Identify which cell holds the provided text, then report its (X, Y) central coordinate. 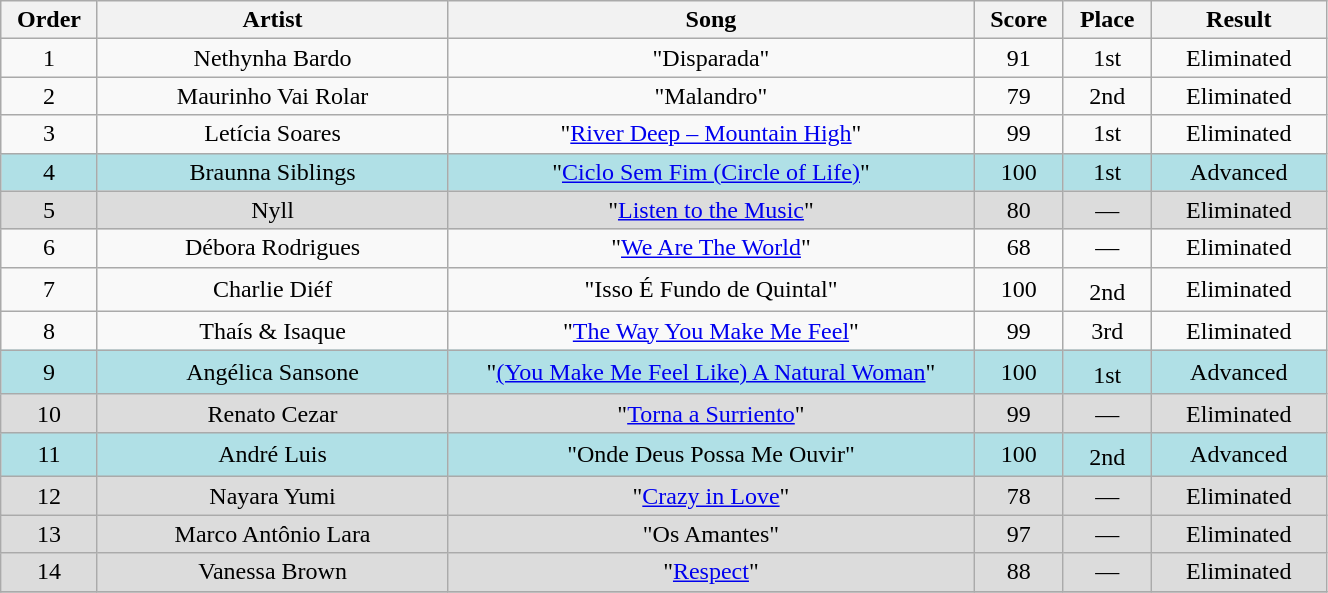
Marco Antônio Lara (272, 534)
79 (1018, 96)
68 (1018, 248)
3 (49, 134)
10 (49, 413)
"Malandro" (711, 96)
5 (49, 210)
Nayara Yumi (272, 496)
"Os Amantes" (711, 534)
91 (1018, 58)
"Onde Deus Possa Me Ouvir" (711, 454)
"We Are The World" (711, 248)
Charlie Diéf (272, 290)
"Isso É Fundo de Quintal" (711, 290)
2 (49, 96)
Letícia Soares (272, 134)
6 (49, 248)
Score (1018, 20)
"Disparada" (711, 58)
"Listen to the Music" (711, 210)
Artist (272, 20)
Result (1238, 20)
12 (49, 496)
Braunna Siblings (272, 172)
"Torna a Surriento" (711, 413)
14 (49, 572)
7 (49, 290)
9 (49, 372)
88 (1018, 572)
11 (49, 454)
Nethynha Bardo (272, 58)
Renato Cezar (272, 413)
Nyll (272, 210)
"Respect" (711, 572)
Maurinho Vai Rolar (272, 96)
"Crazy in Love" (711, 496)
78 (1018, 496)
1 (49, 58)
André Luis (272, 454)
Place (1107, 20)
"(You Make Me Feel Like) A Natural Woman" (711, 372)
13 (49, 534)
Angélica Sansone (272, 372)
Thaís & Isaque (272, 331)
Vanessa Brown (272, 572)
"The Way You Make Me Feel" (711, 331)
8 (49, 331)
4 (49, 172)
Débora Rodrigues (272, 248)
97 (1018, 534)
Order (49, 20)
Song (711, 20)
3rd (1107, 331)
"River Deep – Mountain High" (711, 134)
"Ciclo Sem Fim (Circle of Life)" (711, 172)
80 (1018, 210)
